Locate the cell with the specified text and output its [x, y] center coordinate. 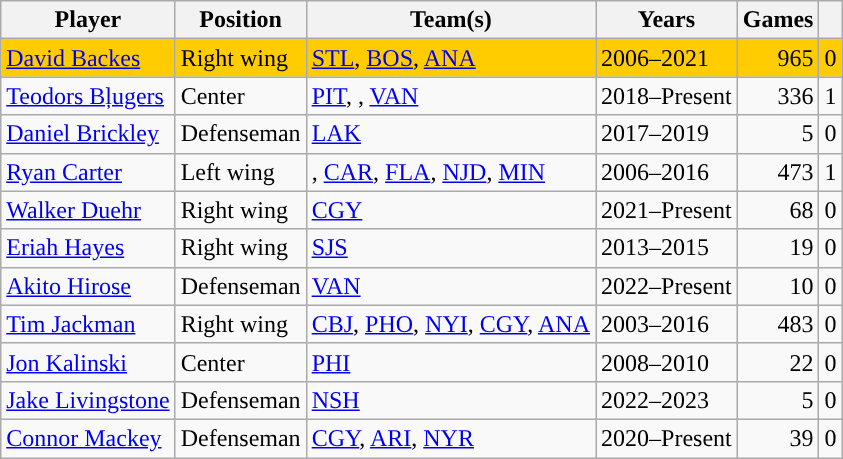
NSH [450, 400]
, CAR, FLA, NJD, MIN [450, 172]
2018–Present [667, 96]
CBJ, PHO, NYI, CGY, ANA [450, 324]
Eriah Hayes [88, 248]
2017–2019 [667, 134]
Teodors Bļugers [88, 96]
Ryan Carter [88, 172]
2020–Present [667, 438]
Team(s) [450, 20]
2006–2021 [667, 58]
Akito Hirose [88, 286]
SJS [450, 248]
39 [778, 438]
2022–2023 [667, 400]
Jake Livingstone [88, 400]
2008–2010 [667, 362]
473 [778, 172]
Tim Jackman [88, 324]
2013–2015 [667, 248]
22 [778, 362]
19 [778, 248]
CGY, ARI, NYR [450, 438]
10 [778, 286]
2006–2016 [667, 172]
483 [778, 324]
David Backes [88, 58]
2022–Present [667, 286]
Jon Kalinski [88, 362]
Years [667, 20]
Player [88, 20]
CGY [450, 210]
2003–2016 [667, 324]
STL, BOS, ANA [450, 58]
LAK [450, 134]
Position [240, 20]
VAN [450, 286]
Connor Mackey [88, 438]
PIT, , VAN [450, 96]
Left wing [240, 172]
PHI [450, 362]
965 [778, 58]
336 [778, 96]
Games [778, 20]
Daniel Brickley [88, 134]
2021–Present [667, 210]
Walker Duehr [88, 210]
68 [778, 210]
